Locate the cell with the specified text and output its [X, Y] center coordinate. 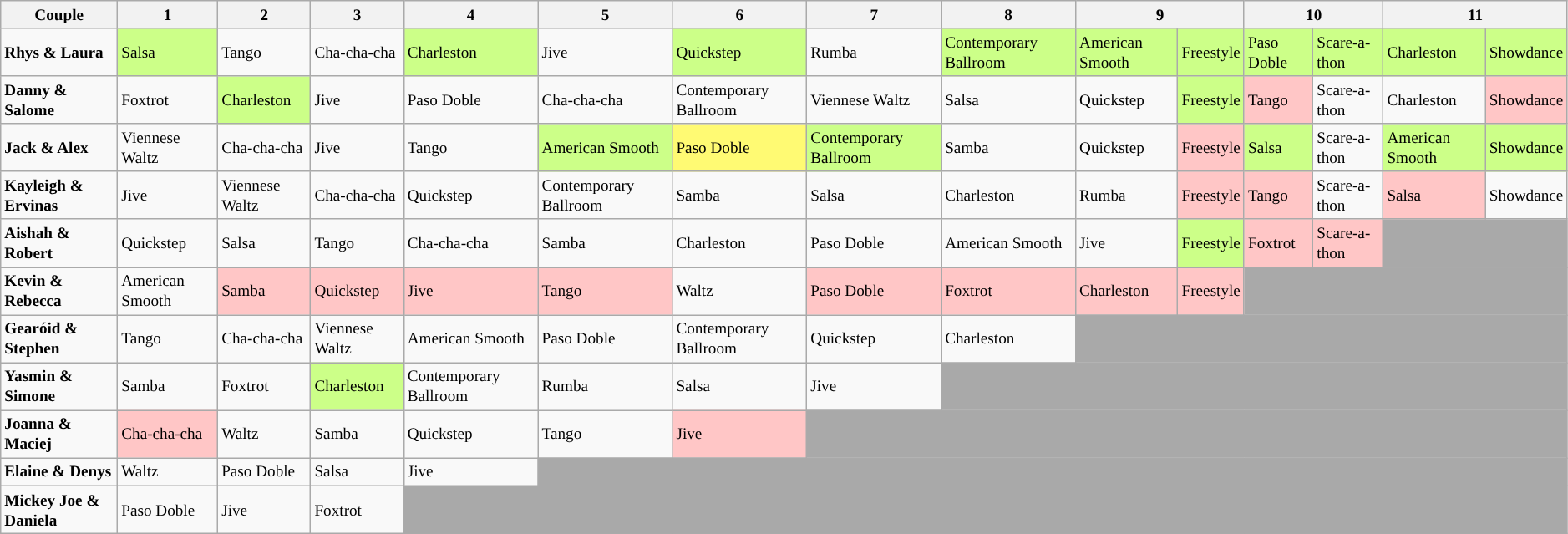
9 [1160, 15]
Kayleigh & Ervinas [59, 196]
5 [605, 15]
Yasmin & Simone [59, 386]
2 [264, 15]
Rhys & Laura [59, 52]
10 [1313, 15]
8 [1009, 15]
3 [358, 15]
1 [168, 15]
Jack & Alex [59, 147]
7 [874, 15]
6 [740, 15]
Elaine & Denys [59, 471]
Aishah & Robert [59, 242]
Kevin & Rebecca [59, 291]
Gearóid & Stephen [59, 339]
Danny & Salome [59, 100]
Mickey Joe & Daniela [59, 510]
4 [471, 15]
11 [1475, 15]
Joanna & Maciej [59, 435]
Couple [59, 15]
